Return (x, y) of the center of cell containing provided text 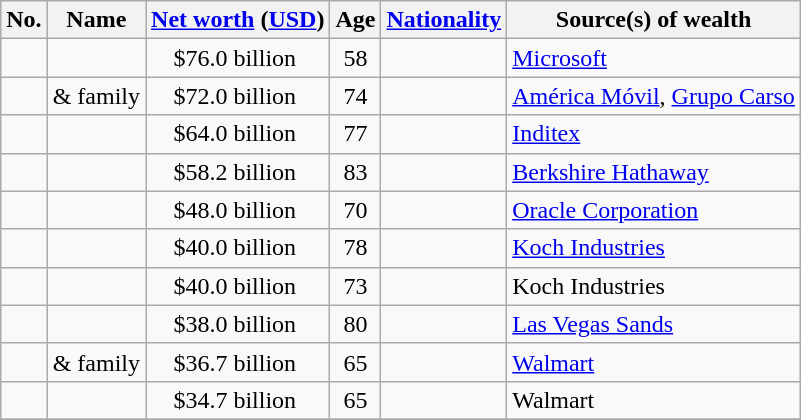
Age (356, 20)
$38.0 billion (238, 324)
Las Vegas Sands (654, 324)
Name (96, 20)
Inditex (654, 134)
78 (356, 248)
$58.2 billion (238, 172)
Oracle Corporation (654, 210)
$48.0 billion (238, 210)
$76.0 billion (238, 58)
$72.0 billion (238, 96)
80 (356, 324)
58 (356, 58)
$36.7 billion (238, 362)
América Móvil, Grupo Carso (654, 96)
70 (356, 210)
Microsoft (654, 58)
No. (24, 20)
$64.0 billion (238, 134)
77 (356, 134)
73 (356, 286)
83 (356, 172)
Net worth (USD) (238, 20)
74 (356, 96)
$34.7 billion (238, 400)
Source(s) of wealth (654, 20)
Nationality (444, 20)
Berkshire Hathaway (654, 172)
